Capture the cell that displays the provided text and extract its [X, Y] central coordinate. 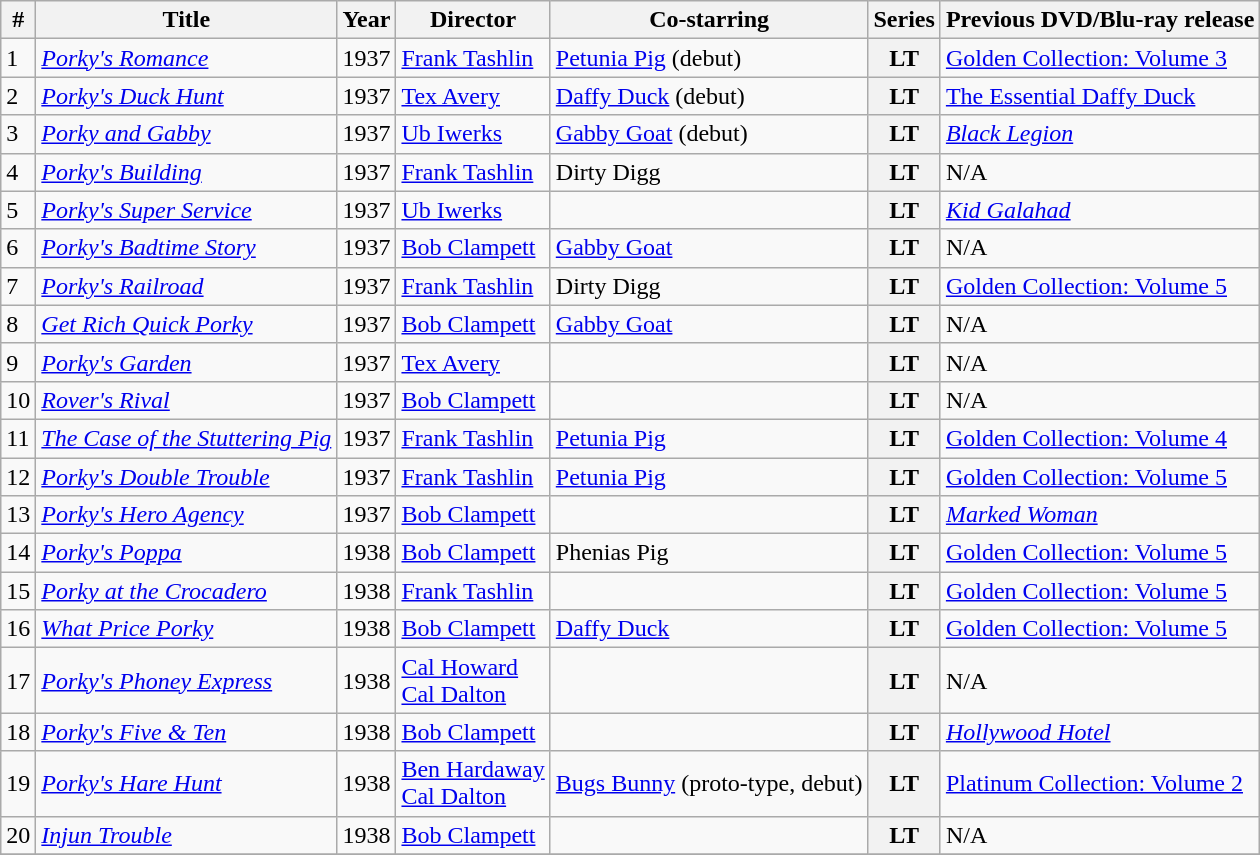
19 [18, 784]
Porky's Hero Agency [186, 515]
4 [18, 172]
Platinum Collection: Volume 2 [1100, 784]
6 [18, 248]
Porky's Duck Hunt [186, 96]
Daffy Duck [709, 629]
Golden Collection: Volume 3 [1100, 58]
Phenias Pig [709, 553]
Porky at the Crocadero [186, 591]
Ben HardawayCal Dalton [473, 784]
Rover's Rival [186, 400]
Porky's Super Service [186, 210]
Director [473, 20]
Co-starring [709, 20]
Injun Trouble [186, 835]
Porky's Hare Hunt [186, 784]
Porky's Phoney Express [186, 680]
Daffy Duck (debut) [709, 96]
Bugs Bunny (proto-type, debut) [709, 784]
11 [18, 438]
Title [186, 20]
Porky's Building [186, 172]
8 [18, 324]
Porky's Romance [186, 58]
Porky's Garden [186, 362]
3 [18, 134]
20 [18, 835]
10 [18, 400]
Gabby Goat (debut) [709, 134]
Marked Woman [1100, 515]
What Price Porky [186, 629]
Year [366, 20]
Series [904, 20]
Petunia Pig (debut) [709, 58]
17 [18, 680]
Kid Galahad [1100, 210]
Porky's Double Trouble [186, 477]
Porky's Badtime Story [186, 248]
9 [18, 362]
14 [18, 553]
2 [18, 96]
Get Rich Quick Porky [186, 324]
1 [18, 58]
# [18, 20]
Porky and Gabby [186, 134]
7 [18, 286]
12 [18, 477]
Previous DVD/Blu-ray release [1100, 20]
16 [18, 629]
The Essential Daffy Duck [1100, 96]
5 [18, 210]
Cal HowardCal Dalton [473, 680]
15 [18, 591]
18 [18, 732]
Porky's Poppa [186, 553]
Black Legion [1100, 134]
Porky's Five & Ten [186, 732]
Hollywood Hotel [1100, 732]
13 [18, 515]
Golden Collection: Volume 4 [1100, 438]
The Case of the Stuttering Pig [186, 438]
Porky's Railroad [186, 286]
